Detect which cell encompasses the target text, then output its (x, y) center coordinate. 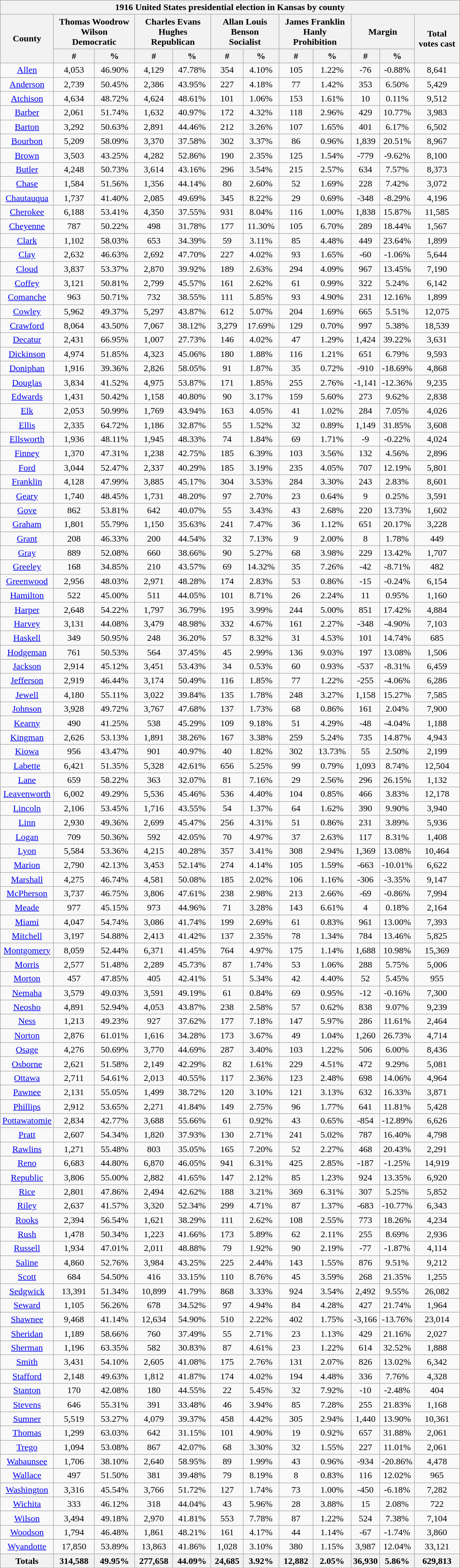
49.19% (192, 993)
506 (366, 1050)
Miami (27, 922)
80 (227, 184)
9.62% (397, 396)
1,094 (74, 1447)
6.70% (332, 226)
-4.90% (397, 624)
50.95% (115, 638)
1.52% (261, 425)
977 (74, 908)
228 (366, 184)
38.12% (192, 326)
19 (296, 1433)
889 (74, 553)
259 (296, 737)
42 (296, 979)
62 (296, 1234)
1,370 (74, 454)
3.27% (332, 695)
37 (296, 837)
Crawford (27, 326)
45.00% (115, 595)
James Franklin HanlyProhibition (315, 32)
Jefferson (27, 681)
Osborne (27, 1064)
1,945 (154, 439)
0.84% (261, 993)
458 (227, 1419)
7,585 (437, 695)
Morris (27, 965)
2,605 (154, 1362)
7.26% (332, 567)
43.47% (115, 752)
47 (296, 340)
-3.35% (397, 879)
59 (227, 241)
3,860 (437, 1532)
2,386 (154, 84)
58.03% (115, 241)
6.50% (397, 84)
1,731 (154, 496)
709 (74, 837)
63.03% (115, 1433)
1,149 (366, 425)
1,769 (154, 411)
4,276 (74, 1050)
Jewell (27, 695)
333 (74, 1504)
Barber (27, 113)
3.83% (397, 794)
40 (227, 752)
-69 (366, 894)
Mitchell (27, 936)
660 (154, 553)
8,100 (437, 155)
4,128 (74, 482)
63.35% (115, 1348)
8,064 (74, 326)
6,343 (437, 1206)
Franklin (27, 482)
1.75% (332, 1319)
46.12% (115, 1504)
2.96% (332, 113)
3.98% (332, 553)
Graham (27, 524)
1,356 (154, 184)
39.92% (192, 269)
1,093 (366, 766)
54.74% (115, 922)
Wilson (27, 1518)
761 (74, 652)
12.19% (397, 468)
45.29% (192, 723)
3,688 (154, 1121)
Brown (27, 155)
927 (154, 1021)
3.56% (332, 454)
7.38% (397, 1518)
10.98% (397, 950)
2,870 (154, 269)
14.87% (397, 737)
3,451 (154, 667)
1.04% (332, 1035)
6,421 (74, 766)
28 (296, 1504)
58.09% (115, 141)
Sedgwick (27, 1291)
39.48% (192, 1476)
646 (74, 1405)
614 (366, 1348)
5,536 (154, 794)
402 (296, 1319)
7,190 (437, 269)
200 (154, 539)
2.11% (332, 1234)
54.88% (115, 936)
40.55% (192, 1078)
3,737 (74, 894)
1,812 (154, 1376)
538 (154, 723)
34.85% (115, 567)
Gove (27, 510)
168 (74, 567)
4,974 (74, 354)
Comanche (27, 297)
Greeley (27, 567)
973 (154, 908)
1.71% (332, 439)
1,707 (437, 553)
0.72% (332, 368)
-77 (366, 1248)
1,478 (74, 1234)
3,131 (74, 624)
12.16% (397, 297)
-934 (366, 1461)
89 (227, 1461)
345 (227, 198)
-1,141 (366, 382)
2,199 (437, 752)
235 (296, 468)
35.05% (192, 1149)
37.58% (192, 141)
490 (74, 723)
54 (227, 808)
4,275 (74, 879)
4,129 (154, 70)
511 (154, 595)
4.94% (261, 1305)
2,838 (437, 396)
131 (296, 1362)
54.90% (192, 1319)
2,013 (154, 1078)
9.18% (261, 723)
-8.71% (397, 567)
2.48% (332, 1078)
6,459 (437, 667)
2,607 (74, 1135)
120 (227, 1092)
2.68% (332, 510)
707 (366, 468)
-48 (366, 723)
13.42% (397, 553)
Lincoln (27, 808)
106 (296, 879)
4.17% (261, 1532)
215 (296, 169)
322 (366, 283)
2,936 (437, 1234)
47.99% (115, 482)
498 (154, 226)
4,581 (154, 879)
53.08% (115, 1447)
Lyon (27, 851)
210 (154, 567)
51.58% (115, 1064)
55.05% (115, 1092)
8.31% (397, 837)
42.08% (115, 1390)
149 (227, 1107)
Hodgeman (27, 652)
163 (227, 411)
4.61% (261, 1348)
159 (296, 396)
2,640 (154, 1461)
Stanton (27, 1390)
22 (227, 1390)
Lane (27, 780)
70 (227, 837)
286 (366, 1021)
2,164 (437, 908)
Totals (27, 1561)
3,885 (154, 482)
108 (296, 1220)
48.98% (192, 624)
Thomas Woodrow WilsonDemocratic (94, 32)
3.21% (261, 1192)
10,899 (154, 1291)
96 (296, 1107)
9,239 (437, 1007)
2.05% (332, 1561)
Phillips (27, 1107)
1.59% (332, 865)
225 (227, 1263)
Coffey (27, 283)
45.17% (192, 482)
5.85% (261, 297)
1.15% (332, 1546)
2,739 (74, 84)
2,692 (154, 255)
41.65% (192, 1177)
50.73% (115, 169)
2.22% (261, 1319)
51.56% (115, 184)
20.51% (397, 141)
55.00% (115, 1177)
641 (366, 1107)
1.16% (332, 879)
153 (296, 98)
8.22% (261, 198)
212 (227, 127)
Labette (27, 766)
12,178 (437, 794)
1.73% (261, 709)
50.81% (115, 283)
47.61% (192, 894)
2,131 (74, 1092)
5.02% (332, 1135)
3,770 (154, 1050)
3,940 (437, 808)
Wichita (27, 1504)
Russell (27, 1248)
Marion (27, 865)
32.07% (192, 780)
9,235 (437, 382)
0.18% (397, 908)
2,882 (154, 1177)
0.69% (332, 198)
-779 (366, 155)
3.41% (261, 851)
23,014 (437, 1319)
51.72% (192, 1490)
6,626 (437, 1121)
1,007 (154, 340)
Harvey (27, 624)
16.40% (397, 1135)
8,059 (74, 950)
9,512 (437, 98)
58.05% (192, 368)
5.60% (332, 396)
336 (366, 1376)
Douglas (27, 382)
Montgomery (27, 950)
49 (296, 1035)
3,834 (74, 382)
39.36% (115, 368)
41.81% (192, 1518)
7.13% (261, 539)
956 (74, 752)
Cheyenne (27, 226)
165 (227, 1149)
1.87% (261, 368)
Elk (27, 411)
Kiowa (27, 752)
38.66% (192, 553)
53.37% (115, 269)
40.80% (192, 396)
34.52% (192, 1305)
Grant (27, 539)
967 (366, 269)
48.03% (115, 581)
55.79% (115, 524)
5,644 (437, 255)
40.28% (192, 851)
656 (227, 766)
127 (227, 1490)
3.28% (261, 908)
26.73% (397, 1035)
Pawnee (27, 1092)
318 (154, 1504)
40.07% (192, 510)
803 (154, 1149)
0.62% (332, 1007)
31.78% (192, 226)
5,209 (74, 141)
2.00% (332, 539)
2,271 (154, 1107)
47.85% (115, 979)
50.71% (115, 297)
369 (296, 1192)
2,930 (74, 822)
3,579 (74, 993)
2,492 (366, 1291)
353 (366, 84)
6,870 (154, 1163)
Wabaunsee (27, 1461)
1,132 (437, 780)
Stafford (27, 1376)
2.58% (261, 1007)
1,964 (437, 1305)
48.61% (192, 98)
Anderson (27, 84)
McPherson (27, 894)
Thomas (27, 1433)
53.36% (115, 851)
107 (296, 127)
4.14% (261, 865)
3,987 (366, 1546)
629,813 (437, 1561)
404 (437, 1390)
7.47% (261, 524)
735 (366, 737)
9.07% (397, 1007)
592 (154, 837)
2,876 (74, 1035)
Neosho (27, 1007)
3,837 (74, 269)
4.51% (332, 1064)
1.54% (332, 155)
2,413 (154, 936)
1,888 (437, 1348)
48.72% (115, 98)
-187 (366, 1163)
4,798 (437, 1135)
4,975 (154, 382)
4.18% (261, 84)
41.40% (115, 198)
2,053 (74, 411)
4,328 (437, 1376)
Republic (27, 1177)
49.18% (115, 1518)
1,238 (154, 454)
10,361 (437, 1419)
1,794 (74, 1532)
1,186 (154, 425)
-0.22% (397, 439)
54.10% (115, 1362)
-20.86% (397, 1461)
1,196 (74, 1348)
Scott (27, 1277)
6.79% (397, 354)
2,291 (437, 1149)
-9 (366, 439)
524 (366, 1518)
-537 (366, 667)
5,081 (437, 1064)
41.14% (115, 1319)
6.17% (397, 127)
1,839 (366, 141)
84 (296, 1305)
3,494 (74, 1518)
582 (154, 1348)
4,196 (437, 198)
1,936 (74, 439)
146 (227, 340)
5.75% (397, 965)
416 (154, 1277)
Margin (383, 32)
31.88% (397, 1433)
30.83% (192, 1348)
9.55% (397, 1291)
Kearny (27, 723)
3.33% (261, 1291)
Decatur (27, 340)
50.63% (115, 127)
23.64% (397, 241)
1,820 (154, 1135)
10,464 (437, 851)
199 (227, 922)
1,740 (74, 496)
1,801 (74, 524)
50.69% (115, 1050)
3.37% (261, 141)
1.99% (261, 1461)
4,234 (437, 1220)
-663 (366, 865)
Ottawa (27, 1078)
1,506 (437, 652)
2,801 (74, 1192)
-2.48% (397, 1390)
3.88% (332, 1504)
Ford (27, 468)
26 (296, 595)
1,271 (74, 1149)
1,916 (74, 368)
Harper (27, 609)
9,593 (437, 354)
38.10% (115, 1461)
Trego (27, 1447)
41.25% (115, 723)
6,920 (437, 1177)
38.55% (192, 297)
2,289 (154, 965)
43.94% (192, 411)
764 (227, 950)
48.28% (192, 581)
Rice (27, 1192)
50.53% (115, 652)
2.02% (261, 879)
86 (296, 141)
17.42% (397, 609)
0.11% (397, 98)
12.04% (397, 1546)
826 (366, 1362)
11 (366, 595)
21.83% (397, 1405)
55.66% (192, 1121)
-1.74% (397, 1532)
Charles Evans HughesRepublican (173, 32)
5,825 (437, 936)
3.11% (261, 241)
6.61% (332, 908)
244 (296, 609)
1,706 (74, 1461)
1916 United States presidential election in Kansas by county (230, 7)
2,149 (154, 1064)
5,328 (154, 766)
678 (154, 1305)
1.88% (261, 354)
7,994 (437, 894)
48.33% (192, 439)
4,323 (154, 354)
43.57% (192, 567)
784 (366, 936)
6,342 (437, 1362)
44.04% (192, 1504)
4,868 (437, 368)
2,648 (74, 609)
5,428 (437, 1107)
Haskell (27, 638)
9.03% (332, 652)
3,608 (437, 425)
3,766 (154, 1490)
Sumner (27, 1419)
20.17% (397, 524)
4,964 (437, 1078)
1.29% (332, 340)
3.92% (261, 1561)
49.36% (115, 822)
20.43% (397, 1149)
42.29% (192, 1064)
657 (366, 1433)
47.70% (192, 255)
7.18% (261, 1021)
7,900 (437, 709)
13.90% (397, 1419)
21.74% (397, 1305)
Norton (27, 1035)
Saline (27, 1263)
2,914 (74, 667)
81 (227, 780)
304 (227, 482)
-8.31% (397, 667)
Morton (27, 979)
3.59% (332, 1277)
43.50% (115, 326)
268 (366, 1277)
-0.86% (397, 894)
33.15% (192, 1277)
Ellis (27, 425)
41.74% (192, 922)
-13.76% (397, 1319)
8.32% (261, 638)
274 (227, 865)
50.34% (115, 1234)
33,121 (437, 1546)
1.21% (332, 354)
1.62% (332, 808)
1,584 (74, 184)
52.86% (192, 155)
632 (366, 1092)
45.73% (192, 965)
13.45% (397, 269)
9.90% (397, 808)
41.66% (192, 1234)
Finney (27, 454)
427 (366, 1305)
4.10% (261, 70)
24,685 (227, 1561)
391 (154, 1405)
39.37% (192, 1419)
3,279 (227, 326)
44.14% (192, 184)
Sheridan (27, 1333)
13.46% (397, 936)
43.16% (192, 169)
289 (366, 226)
5.27% (261, 553)
0.70% (332, 326)
41.08% (192, 1362)
53.41% (115, 212)
2,834 (74, 1121)
1,213 (74, 1021)
71 (227, 908)
136 (296, 652)
4,215 (154, 851)
5,962 (74, 311)
3,292 (74, 127)
61.01% (115, 1035)
27.73% (192, 340)
Rawlins (27, 1149)
45.06% (192, 354)
5.00% (332, 609)
208 (74, 539)
2,626 (74, 737)
3.89% (397, 822)
Greenwood (27, 581)
48.45% (115, 496)
612 (227, 311)
2,799 (154, 283)
9,212 (437, 1263)
56.54% (115, 1220)
Woodson (27, 1532)
50.36% (115, 837)
46.48% (115, 1532)
0.99% (332, 283)
0.79% (332, 766)
130 (227, 1135)
3,086 (154, 922)
2,790 (74, 865)
37.55% (192, 212)
167 (227, 737)
732 (154, 297)
3,121 (74, 283)
2,971 (154, 581)
965 (437, 1476)
305 (296, 1419)
32.87% (192, 425)
1,168 (437, 1405)
2,891 (154, 127)
2.57% (332, 169)
Pottawatomie (27, 1121)
2,577 (74, 965)
6.39% (261, 454)
4.32% (261, 113)
55.31% (115, 1405)
2,494 (154, 1192)
37.45% (192, 652)
2.19% (332, 1248)
1,028 (227, 1546)
Cherokee (27, 212)
Hamilton (27, 595)
38.26% (192, 737)
Wallace (27, 1476)
4,860 (74, 1263)
34 (227, 667)
-683 (366, 1206)
-0.88% (397, 70)
6,142 (437, 283)
78 (296, 936)
-4.06% (397, 681)
-42 (366, 567)
County (27, 39)
665 (366, 311)
16.33% (397, 1092)
3,453 (154, 865)
46.63% (115, 255)
14.74% (397, 638)
773 (366, 1220)
52.08% (115, 553)
308 (296, 851)
42.62% (192, 1192)
213 (296, 894)
380 (296, 1546)
Total votes cast (437, 39)
41.79% (192, 1291)
73 (296, 1490)
1,189 (74, 1333)
1,934 (74, 1248)
8,373 (437, 169)
15.27% (397, 695)
5,852 (437, 1192)
58.95% (192, 1461)
44.55% (192, 1390)
8.74% (397, 766)
1,688 (366, 950)
4.28% (332, 1305)
170 (74, 1390)
Wyandotte (27, 1546)
51.85% (115, 354)
45.54% (115, 1490)
901 (154, 752)
405 (154, 979)
1,369 (366, 851)
299 (227, 1206)
1,621 (154, 1220)
288 (366, 965)
1.82% (261, 752)
4.29% (332, 723)
6,286 (437, 681)
7,104 (437, 1518)
294 (296, 269)
44.96% (192, 908)
1,838 (366, 212)
2.24% (332, 595)
510 (227, 1319)
37.62% (192, 1021)
2.56% (332, 780)
58.22% (115, 780)
Cowley (27, 311)
-8.29% (397, 198)
54.22% (115, 609)
3,320 (154, 1206)
36,930 (366, 1561)
50.22% (115, 226)
11.61% (397, 1021)
123 (296, 1078)
Johnson (27, 709)
1,223 (154, 1234)
653 (154, 241)
51.50% (115, 1476)
553 (227, 1518)
104 (296, 794)
37.93% (192, 1135)
2.99% (261, 652)
4,891 (74, 1007)
1.77% (332, 1107)
8,601 (437, 482)
1,499 (154, 1092)
47.01% (115, 1248)
2,011 (154, 1248)
11.81% (397, 1107)
2.50% (397, 752)
1,102 (74, 241)
2.12% (261, 1177)
349 (74, 638)
49.69% (192, 198)
2,106 (74, 808)
36.20% (192, 638)
997 (366, 326)
3,871 (437, 1092)
8.69% (397, 1234)
7,393 (437, 922)
277,658 (154, 1561)
425 (296, 1163)
42.13% (115, 865)
2,027 (437, 1333)
12,634 (154, 1319)
-6.18% (397, 1490)
466 (366, 794)
45.12% (115, 667)
21.16% (397, 1333)
6.00% (397, 1050)
Meade (27, 908)
49.72% (115, 709)
332 (227, 624)
4,478 (437, 1461)
Stevens (27, 1405)
18.44% (397, 226)
48.88% (192, 1248)
941 (227, 1163)
Linn (27, 822)
39.84% (192, 695)
0.64% (332, 496)
12,075 (437, 311)
52.44% (115, 950)
357 (227, 851)
32.52% (397, 1348)
4.56% (397, 454)
1,891 (154, 737)
4.09% (332, 269)
6,002 (74, 794)
17,850 (74, 1546)
55.11% (115, 695)
46.05% (192, 1163)
4,624 (154, 98)
-4.04% (397, 723)
0.93% (332, 667)
4,884 (437, 609)
220 (366, 510)
41 (296, 411)
60 (296, 667)
Chase (27, 184)
Doniphan (27, 368)
3,228 (437, 524)
4,114 (437, 1248)
5.96% (261, 1504)
3.13% (332, 1092)
3.43% (261, 510)
53.65% (115, 1107)
-450 (366, 1490)
7.05% (397, 411)
3,431 (74, 1362)
194 (296, 1376)
634 (366, 169)
43.95% (192, 84)
2,621 (74, 1064)
42.41% (192, 979)
4,248 (74, 169)
54.34% (115, 1135)
1,150 (154, 524)
3.94% (261, 1405)
273 (366, 396)
4.42% (261, 1419)
2,085 (154, 198)
118 (296, 113)
14,919 (437, 1163)
47.68% (192, 709)
39.22% (397, 340)
5,297 (154, 311)
45.46% (192, 794)
7.16% (261, 780)
21.35% (397, 1277)
-76 (366, 70)
851 (366, 609)
44.08% (115, 624)
51.34% (115, 1291)
125 (296, 155)
4 (366, 908)
659 (74, 780)
2.69% (261, 922)
7.92% (332, 1390)
-3,166 (366, 1319)
5.07% (261, 311)
41.57% (115, 1206)
45.57% (192, 283)
7,282 (437, 1490)
2.08% (397, 1504)
110 (227, 1277)
46.90% (115, 70)
43.55% (192, 808)
Clay (27, 255)
Sherman (27, 1348)
41.87% (192, 1376)
5.97% (332, 1021)
536 (227, 794)
48.21% (192, 1532)
1,797 (154, 609)
0.85% (332, 794)
2,970 (154, 1518)
Nemaha (27, 993)
44 (296, 1532)
7.28% (332, 1405)
Butler (27, 169)
4,350 (154, 212)
0.53% (261, 667)
195 (227, 609)
2.70% (261, 496)
41.42% (192, 936)
2,431 (74, 340)
2.85% (332, 1163)
314,588 (74, 1561)
1,188 (437, 723)
4,282 (154, 155)
3,631 (437, 340)
4,047 (74, 922)
-1.87% (397, 1248)
13,391 (74, 1291)
188 (227, 1192)
26.15% (397, 780)
1,861 (154, 1532)
34.28% (192, 1035)
56.26% (115, 1305)
47.78% (192, 70)
722 (437, 1504)
26,082 (437, 1291)
2.07% (332, 1362)
109 (227, 723)
1,260 (366, 1035)
2.60% (261, 184)
390 (366, 808)
Smith (27, 1362)
3,174 (154, 681)
13,863 (154, 1546)
10.77% (397, 113)
14.32% (261, 567)
3.19% (261, 468)
Ness (27, 1021)
7.20% (261, 1149)
6,188 (74, 212)
41.84% (192, 1107)
52.34% (192, 1206)
6,622 (437, 865)
2,148 (74, 1376)
1,408 (437, 837)
4.53% (332, 638)
5,584 (74, 851)
-10.77% (397, 1206)
41.45% (192, 950)
-1.25% (397, 1163)
7.57% (397, 169)
9,147 (437, 879)
42.05% (192, 837)
44.09% (192, 1561)
49.23% (115, 1021)
42.61% (192, 766)
6,154 (437, 581)
Jackson (27, 667)
46.75% (115, 894)
522 (74, 595)
2,896 (437, 454)
-255 (366, 681)
31.15% (192, 1433)
5,006 (437, 965)
91 (227, 368)
Seward (27, 1305)
-1.06% (397, 255)
1.13% (332, 1333)
172 (227, 113)
Barton (27, 127)
868 (227, 1291)
53.89% (115, 1546)
51.48% (115, 965)
12,504 (437, 766)
Osage (27, 1050)
9.29% (397, 1064)
40.29% (192, 468)
132 (366, 454)
-60 (366, 255)
50.42% (115, 396)
Shawnee (27, 1319)
38.29% (192, 1220)
2,956 (74, 581)
Edwards (27, 396)
Reno (27, 1163)
66.95% (115, 340)
42.07% (192, 1447)
1.02% (332, 411)
189 (227, 269)
3,370 (154, 141)
-0.24% (397, 581)
3,503 (74, 155)
1,160 (437, 595)
64.72% (115, 425)
36 (296, 524)
11.01% (397, 1447)
6,502 (437, 127)
1,440 (366, 1419)
4,026 (437, 411)
931 (227, 212)
11.30% (261, 226)
129 (296, 326)
52.14% (192, 865)
698 (366, 1078)
Marshall (27, 879)
2,912 (74, 1107)
53.45% (115, 808)
Ellsworth (27, 439)
8.71% (261, 595)
-12 (366, 993)
82 (227, 1064)
37.49% (192, 1333)
1,632 (154, 113)
8,967 (437, 141)
13.35% (397, 1177)
-12.36% (397, 382)
44.69% (192, 1050)
48.20% (192, 496)
7.76% (397, 1376)
3,044 (74, 468)
13.02% (397, 1362)
2,335 (74, 425)
7.42% (397, 184)
Leavenworth (27, 794)
2,711 (74, 1078)
15 (366, 1504)
3.99% (261, 609)
15.87% (397, 212)
52.94% (115, 1007)
8.76% (261, 1277)
287 (227, 1050)
1.92% (261, 1248)
3,983 (437, 113)
1.84% (261, 439)
50.99% (115, 411)
15,369 (437, 950)
955 (437, 979)
Geary (27, 496)
3,767 (154, 709)
34.39% (192, 241)
Rooks (27, 1220)
9,468 (74, 1319)
-12.89% (397, 1121)
468 (366, 1149)
45.15% (115, 908)
1,567 (437, 226)
-9.62% (397, 155)
9.51% (397, 1263)
50.45% (115, 84)
1,431 (74, 396)
2,394 (74, 1220)
1,602 (437, 510)
2,337 (154, 468)
8,436 (437, 1050)
963 (74, 297)
Cloud (27, 269)
Riley (27, 1206)
49.29% (115, 794)
49.03% (115, 993)
-306 (366, 879)
18.26% (397, 1220)
47.31% (115, 454)
5.38% (397, 326)
51.35% (115, 766)
33.48% (192, 1405)
685 (437, 638)
1,616 (154, 1035)
12.02% (397, 1476)
44.80% (115, 1163)
5,801 (437, 468)
5.86% (397, 1561)
2.36% (261, 1078)
1,255 (437, 1277)
3.53% (261, 482)
3.38% (261, 737)
Kingman (27, 737)
35.63% (192, 524)
4.67% (261, 624)
74 (227, 439)
7.78% (261, 1518)
45.47% (192, 822)
3.26% (261, 127)
363 (154, 780)
99 (296, 766)
1,299 (74, 1433)
121 (296, 1092)
1,716 (154, 808)
2,699 (154, 822)
38.72% (192, 1092)
36.79% (192, 609)
Allen (27, 70)
3.17% (261, 396)
41.52% (115, 382)
4.31% (261, 822)
7,300 (437, 993)
2,464 (437, 1021)
2.66% (332, 894)
684 (74, 1277)
2,637 (74, 1206)
4,634 (74, 98)
3,614 (154, 169)
197 (366, 652)
3,316 (74, 1490)
961 (366, 922)
-67 (366, 1532)
5.34% (261, 979)
482 (437, 567)
-10.01% (397, 865)
497 (74, 1476)
1,424 (366, 340)
1,737 (74, 198)
1.34% (332, 936)
54.61% (115, 1078)
13.00% (397, 922)
52.76% (115, 1263)
46.33% (115, 539)
867 (154, 1447)
7,103 (437, 624)
31.85% (397, 425)
Dickinson (27, 354)
7,067 (154, 326)
256 (227, 822)
354 (227, 70)
3.40% (261, 1050)
-10 (366, 1390)
862 (74, 510)
52.47% (115, 468)
5,519 (74, 1419)
381 (154, 1476)
4,180 (74, 695)
49.95% (115, 1561)
12,882 (296, 1561)
46.74% (115, 879)
564 (154, 652)
53.27% (115, 1419)
8,641 (437, 70)
2,919 (74, 681)
49.37% (115, 311)
2.75% (261, 1107)
472 (366, 1064)
Chautauqua (27, 198)
44.05% (192, 595)
307 (366, 1192)
31 (296, 638)
135 (227, 695)
44.54% (192, 539)
8.19% (261, 1476)
457 (74, 979)
50.08% (192, 879)
Washington (27, 1490)
2,632 (74, 255)
-18.69% (397, 368)
-15 (366, 581)
44.46% (192, 127)
64 (296, 808)
Logan (27, 837)
5,429 (437, 84)
1.23% (332, 1177)
48.11% (115, 439)
8.04% (261, 212)
17.69% (261, 326)
10 (366, 98)
Allan Louis BensonSocialist (245, 32)
-854 (366, 1121)
0.65% (332, 1121)
4,714 (437, 1035)
3,928 (74, 709)
6,371 (154, 950)
Atchison (27, 98)
190 (227, 155)
49.63% (115, 1376)
58.66% (115, 1333)
4.71% (261, 1206)
42.77% (115, 1121)
Pratt (27, 1135)
18,539 (437, 326)
2.55% (332, 1220)
3,197 (74, 936)
3.67% (261, 1035)
171 (227, 382)
41.86% (192, 1546)
838 (366, 1007)
4,079 (154, 1419)
243 (366, 482)
50.49% (192, 681)
401 (366, 127)
3,072 (437, 184)
5.51% (397, 311)
2.44% (261, 1263)
5.89% (261, 1234)
760 (154, 1333)
Gray (27, 553)
47.86% (115, 1192)
876 (366, 1263)
42.75% (192, 454)
6,683 (74, 1163)
53.81% (115, 510)
53.13% (115, 737)
1,105 (74, 1305)
2,826 (154, 368)
1.42% (332, 84)
3,479 (154, 624)
3,984 (154, 1263)
3,022 (154, 695)
5,936 (437, 822)
46 (227, 1405)
204 (296, 311)
11,585 (437, 212)
2.98% (261, 894)
-0.16% (397, 993)
53.43% (192, 667)
-910 (366, 368)
14.06% (397, 1078)
54.50% (115, 1277)
4,024 (437, 439)
Clark (27, 241)
55.48% (115, 1149)
51.74% (115, 113)
53.87% (192, 382)
4,943 (437, 737)
46.44% (115, 681)
2.04% (397, 709)
Bourbon (27, 141)
Rush (27, 1234)
1.12% (332, 524)
0.25% (397, 496)
0.89% (332, 425)
